Output the (X, Y) coordinate of the center of the cell containing the given text.  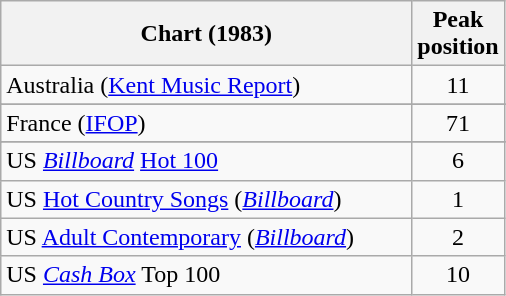
71 (458, 123)
France (IFOP) (206, 123)
US Hot Country Songs (Billboard) (206, 199)
US Billboard Hot 100 (206, 161)
10 (458, 275)
6 (458, 161)
US Adult Contemporary (Billboard) (206, 237)
US Cash Box Top 100 (206, 275)
1 (458, 199)
Australia (Kent Music Report) (206, 85)
Chart (1983) (206, 34)
2 (458, 237)
11 (458, 85)
Peakposition (458, 34)
